Return the (X, Y) coordinate for the center point of the cell that contains the specified text.  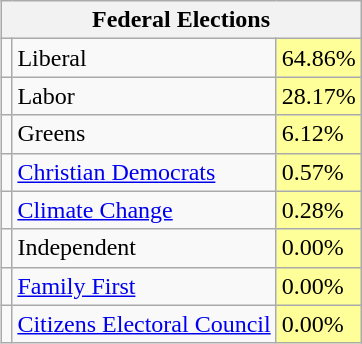
0.28% (318, 210)
6.12% (318, 134)
Climate Change (144, 210)
28.17% (318, 96)
64.86% (318, 58)
0.57% (318, 172)
Greens (144, 134)
Federal Elections (181, 20)
Family First (144, 286)
Citizens Electoral Council (144, 324)
Independent (144, 248)
Labor (144, 96)
Christian Democrats (144, 172)
Liberal (144, 58)
